Search for the cell housing the specified text and yield its (x, y) center coordinate. 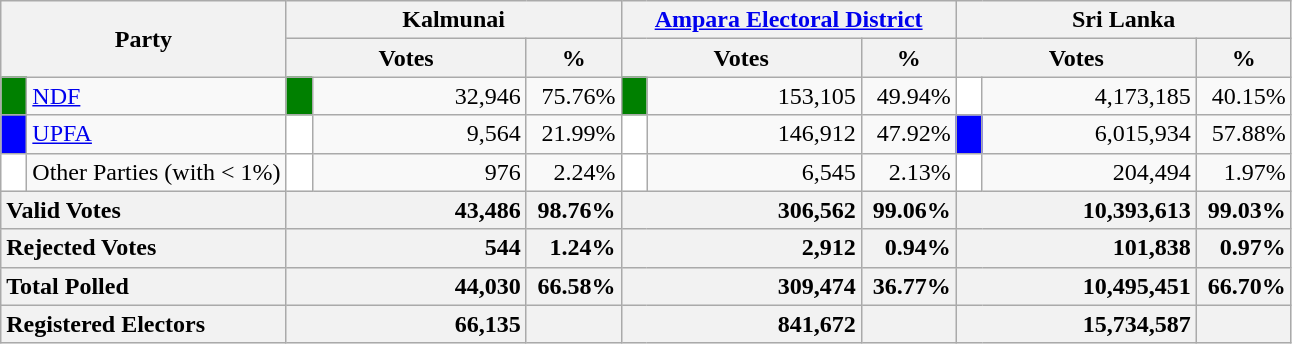
4,173,185 (1089, 96)
1.24% (574, 248)
841,672 (741, 324)
47.92% (908, 134)
153,105 (754, 96)
36.77% (908, 286)
Total Polled (144, 286)
40.15% (1244, 96)
Registered Electors (144, 324)
204,494 (1089, 172)
976 (419, 172)
544 (406, 248)
10,495,451 (1076, 286)
306,562 (741, 210)
Other Parties (with < 1%) (156, 172)
66.58% (574, 286)
21.99% (574, 134)
9,564 (419, 134)
66.70% (1244, 286)
15,734,587 (1076, 324)
32,946 (419, 96)
0.94% (908, 248)
2.24% (574, 172)
146,912 (754, 134)
2,912 (741, 248)
309,474 (741, 286)
57.88% (1244, 134)
NDF (156, 96)
Ampara Electoral District (788, 20)
6,545 (754, 172)
75.76% (574, 96)
10,393,613 (1076, 210)
66,135 (406, 324)
2.13% (908, 172)
0.97% (1244, 248)
49.94% (908, 96)
1.97% (1244, 172)
99.03% (1244, 210)
Rejected Votes (144, 248)
UPFA (156, 134)
Kalmunai (454, 20)
101,838 (1076, 248)
43,486 (406, 210)
6,015,934 (1089, 134)
44,030 (406, 286)
98.76% (574, 210)
Sri Lanka (1124, 20)
Valid Votes (144, 210)
99.06% (908, 210)
Party (144, 39)
